For the text-containing cell, return its midpoint in (x, y) coordinate format. 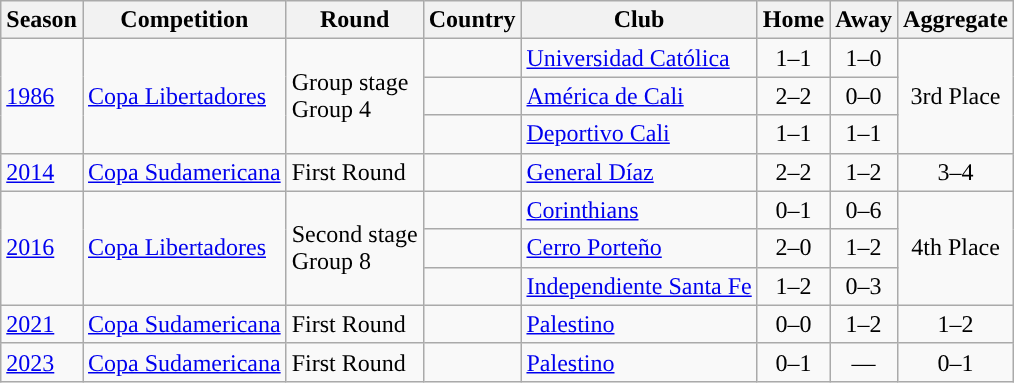
1–0 (864, 58)
Deportivo Cali (639, 134)
América de Cali (639, 96)
2016 (42, 248)
Cerro Porteño (639, 248)
Away (864, 20)
General Díaz (639, 172)
0–6 (864, 210)
Season (42, 20)
2–0 (793, 248)
4th Place (956, 248)
3–4 (956, 172)
1986 (42, 96)
Corinthians (639, 210)
Round (354, 20)
Competition (184, 20)
2023 (42, 362)
2021 (42, 324)
Aggregate (956, 20)
— (864, 362)
Independiente Santa Fe (639, 286)
0–3 (864, 286)
Club (639, 20)
2014 (42, 172)
Group stageGroup 4 (354, 96)
Second stageGroup 8 (354, 248)
3rd Place (956, 96)
Universidad Católica (639, 58)
Country (472, 20)
Home (793, 20)
